Scan for the cell matching the given text and deliver its (x, y) coordinate at center. 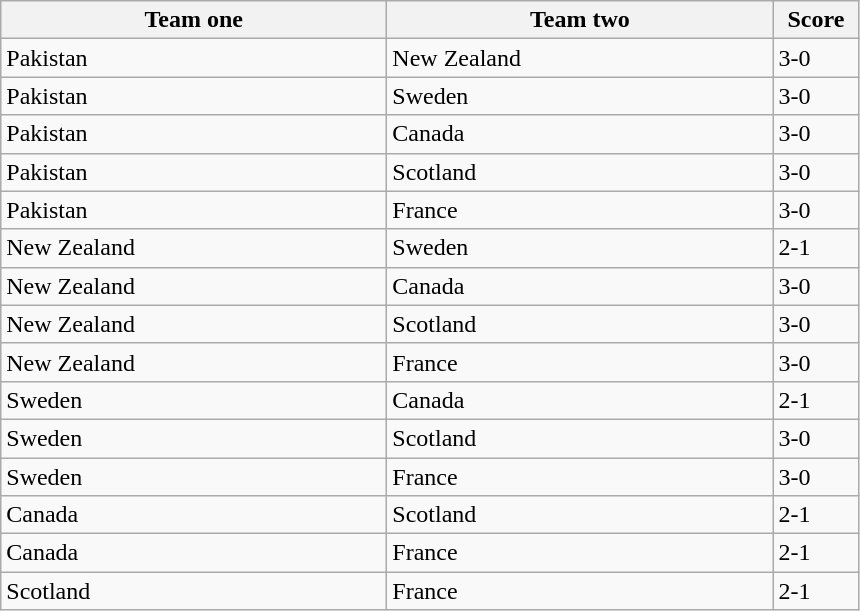
Score (816, 20)
Team two (580, 20)
Team one (194, 20)
